Extract the [x, y] coordinate from the center of the cell holding the provided text.  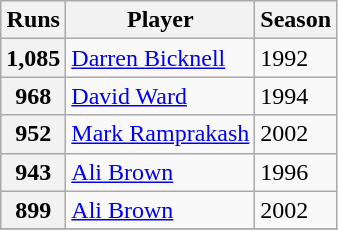
Mark Ramprakash [160, 134]
Player [160, 20]
1996 [296, 172]
David Ward [160, 96]
1992 [296, 58]
1,085 [34, 58]
Season [296, 20]
952 [34, 134]
943 [34, 172]
1994 [296, 96]
Darren Bicknell [160, 58]
Runs [34, 20]
899 [34, 210]
968 [34, 96]
